From the cell containing the given text, extract its center point as [X, Y] coordinate. 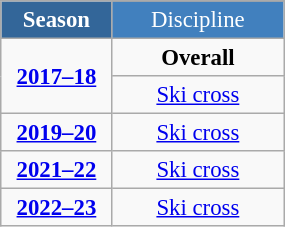
Season [56, 20]
2021–22 [56, 170]
2017–18 [56, 76]
2022–23 [56, 208]
2019–20 [56, 133]
Discipline [198, 20]
Overall [198, 58]
